Extract the [X, Y] coordinate from the center of the cell holding the provided text.  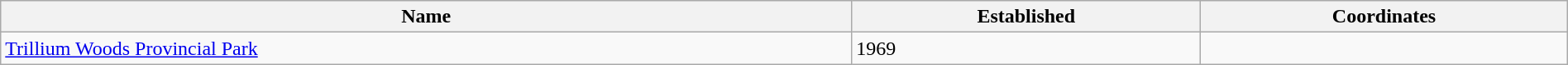
Name [427, 17]
Established [1026, 17]
Trillium Woods Provincial Park [427, 48]
Coordinates [1384, 17]
1969 [1026, 48]
